Provide the [X, Y] coordinate of the cell's center where the given text is located.  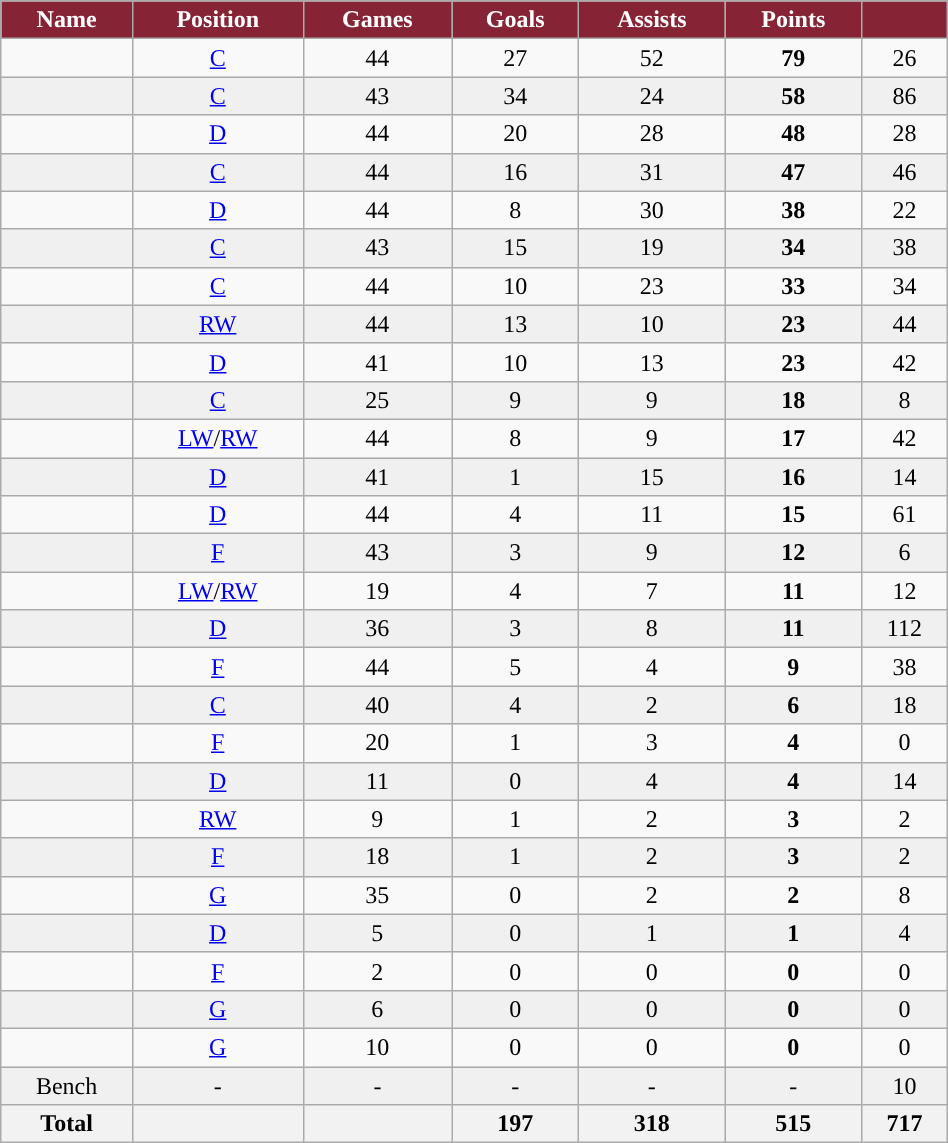
79 [794, 58]
Position [218, 20]
17 [794, 438]
Bench [67, 1085]
197 [516, 1124]
Goals [516, 20]
24 [652, 96]
Name [67, 20]
Points [794, 20]
86 [905, 96]
33 [794, 286]
30 [652, 210]
27 [516, 58]
717 [905, 1124]
31 [652, 172]
26 [905, 58]
47 [794, 172]
22 [905, 210]
36 [378, 629]
48 [794, 134]
58 [794, 96]
40 [378, 705]
25 [378, 400]
46 [905, 172]
52 [652, 58]
7 [652, 591]
515 [794, 1124]
Total [67, 1124]
112 [905, 629]
Games [378, 20]
35 [378, 895]
Assists [652, 20]
318 [652, 1124]
61 [905, 515]
